From the cell containing the given text, extract its center point as (X, Y) coordinate. 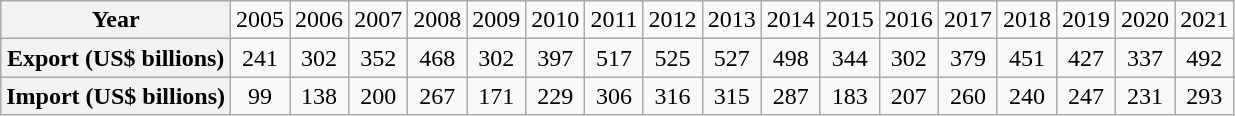
517 (614, 58)
2010 (556, 20)
2015 (850, 20)
260 (968, 96)
2019 (1086, 20)
2011 (614, 20)
138 (320, 96)
525 (672, 58)
379 (968, 58)
200 (378, 96)
306 (614, 96)
2013 (732, 20)
231 (1146, 96)
451 (1026, 58)
2016 (908, 20)
315 (732, 96)
2020 (1146, 20)
316 (672, 96)
2007 (378, 20)
2008 (438, 20)
397 (556, 58)
Year (116, 20)
492 (1204, 58)
287 (790, 96)
Export (US$ billions) (116, 58)
241 (260, 58)
2018 (1026, 20)
2009 (496, 20)
352 (378, 58)
2017 (968, 20)
183 (850, 96)
337 (1146, 58)
468 (438, 58)
267 (438, 96)
229 (556, 96)
2006 (320, 20)
240 (1026, 96)
2021 (1204, 20)
2005 (260, 20)
2012 (672, 20)
99 (260, 96)
293 (1204, 96)
2014 (790, 20)
207 (908, 96)
527 (732, 58)
498 (790, 58)
427 (1086, 58)
344 (850, 58)
171 (496, 96)
247 (1086, 96)
Import (US$ billions) (116, 96)
